Extract the (X, Y) coordinate from the center of the cell holding the provided text.  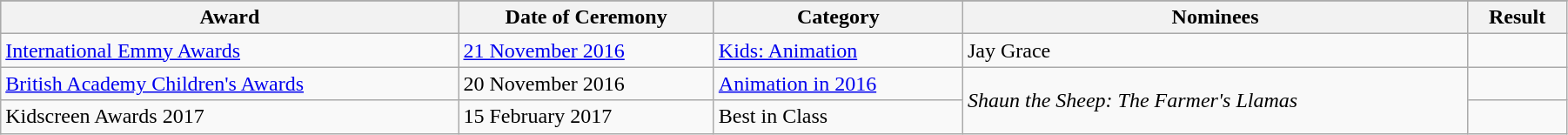
British Academy Children's Awards (230, 84)
15 February 2017 (586, 117)
Category (838, 17)
Best in Class (838, 117)
Kids: Animation (838, 51)
Shaun the Sheep: The Farmer's Llamas (1215, 100)
Award (230, 17)
International Emmy Awards (230, 51)
Date of Ceremony (586, 17)
Animation in 2016 (838, 84)
20 November 2016 (586, 84)
Result (1518, 17)
Kidscreen Awards 2017 (230, 117)
21 November 2016 (586, 51)
Jay Grace (1215, 51)
Nominees (1215, 17)
